Search for the cell housing the specified text and yield its (X, Y) center coordinate. 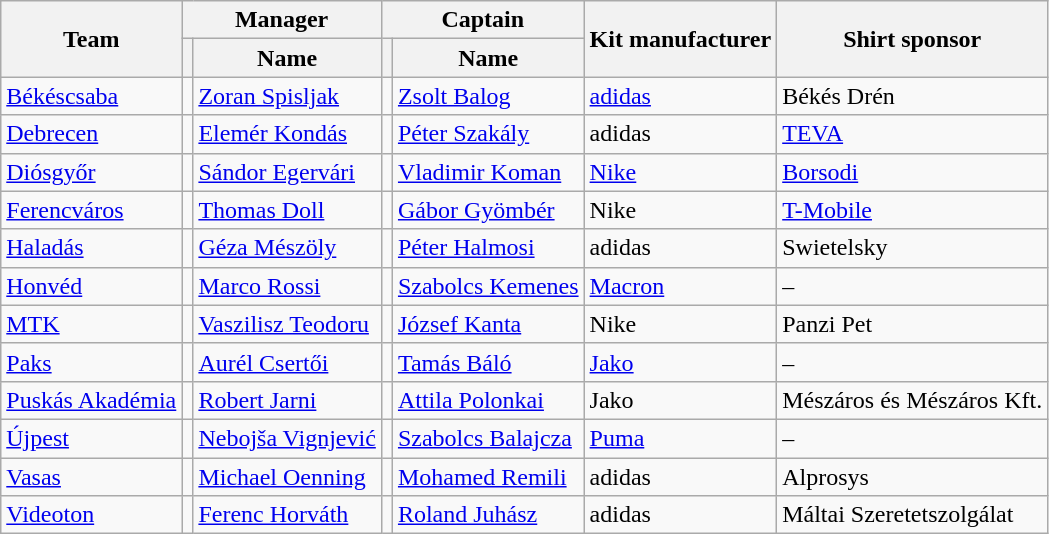
Kit manufacturer (680, 39)
Újpest (92, 438)
Manager (282, 20)
MTK (92, 324)
Diósgyőr (92, 172)
Szabolcs Balajcza (488, 438)
Michael Oenning (287, 477)
Thomas Doll (287, 210)
Zsolt Balog (488, 96)
Puskás Akadémia (92, 400)
Vasas (92, 477)
Videoton (92, 515)
Mészáros és Mészáros Kft. (912, 400)
Robert Jarni (287, 400)
Roland Juhász (488, 515)
TEVA (912, 134)
Debrecen (92, 134)
Alprosys (912, 477)
Swietelsky (912, 248)
Puma (680, 438)
Marco Rossi (287, 286)
Nebojša Vignjević (287, 438)
Gábor Gyömbér (488, 210)
Ferenc Horváth (287, 515)
Paks (92, 362)
Team (92, 39)
Attila Polonkai (488, 400)
Captain (482, 20)
Elemér Kondás (287, 134)
Ferencváros (92, 210)
Péter Szakály (488, 134)
Mohamed Remili (488, 477)
Vladimir Koman (488, 172)
Békéscsaba (92, 96)
Macron (680, 286)
Shirt sponsor (912, 39)
Szabolcs Kemenes (488, 286)
József Kanta (488, 324)
Máltai Szeretetszolgálat (912, 515)
T-Mobile (912, 210)
Honvéd (92, 286)
Panzi Pet (912, 324)
Géza Mészöly (287, 248)
Békés Drén (912, 96)
Sándor Egervári (287, 172)
Borsodi (912, 172)
Vaszilisz Teodoru (287, 324)
Zoran Spisljak (287, 96)
Aurél Csertői (287, 362)
Haladás (92, 248)
Péter Halmosi (488, 248)
Tamás Báló (488, 362)
